Extract the (X, Y) coordinate from the center of the cell holding the provided text.  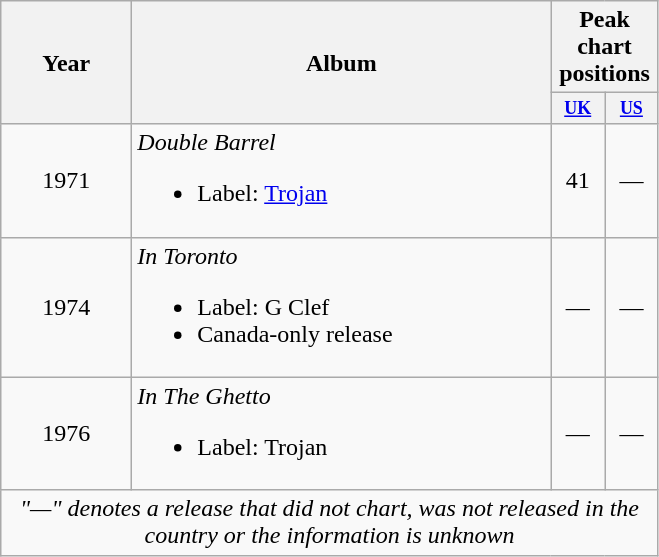
41 (578, 180)
In TorontoLabel: G ClefCanada-only release (342, 307)
In The GhettoLabel: Trojan (342, 434)
1976 (66, 434)
Double BarrelLabel: Trojan (342, 180)
UK (578, 108)
US (632, 108)
1974 (66, 307)
Year (66, 62)
Peak chart positions (604, 47)
1971 (66, 180)
Album (342, 62)
"—" denotes a release that did not chart, was not released in the country or the information is unknown (330, 522)
